Search for the cell housing the specified text and yield its (x, y) center coordinate. 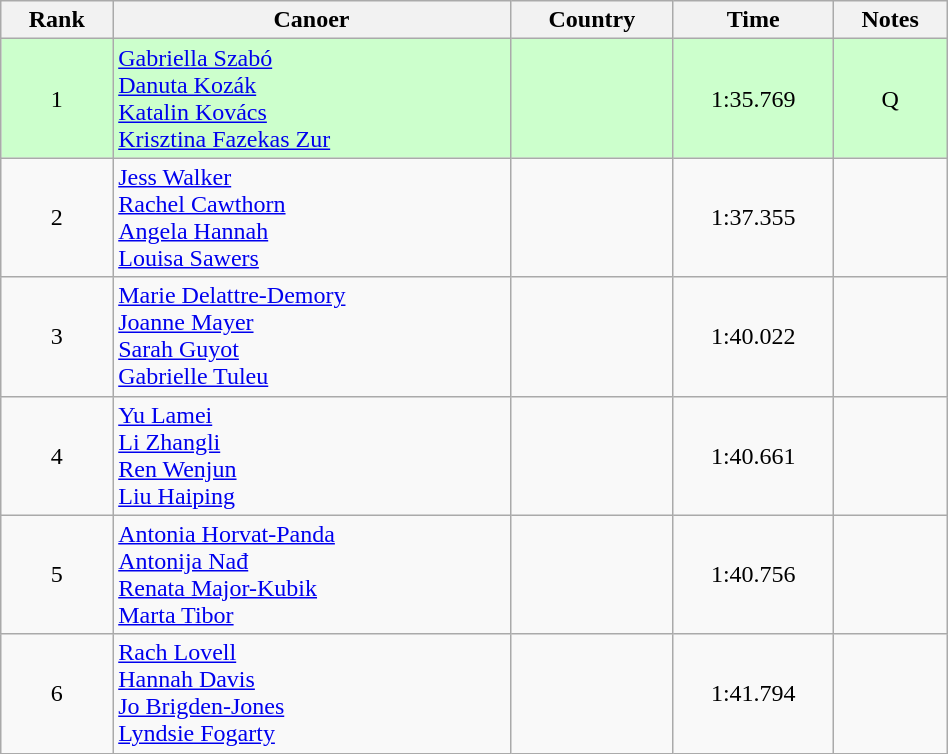
Rach LovellHannah DavisJo Brigden-JonesLyndsie Fogarty (312, 694)
5 (57, 574)
1:37.355 (753, 218)
1:40.661 (753, 456)
1:40.022 (753, 336)
Time (753, 20)
Q (890, 98)
4 (57, 456)
Country (592, 20)
6 (57, 694)
Marie Delattre-DemoryJoanne MayerSarah GuyotGabrielle Tuleu (312, 336)
1:40.756 (753, 574)
Antonia Horvat-PandaAntonija NađRenata Major-KubikMarta Tibor (312, 574)
Gabriella SzabóDanuta KozákKatalin KovácsKrisztina Fazekas Zur (312, 98)
1:35.769 (753, 98)
Rank (57, 20)
3 (57, 336)
Jess WalkerRachel CawthornAngela HannahLouisa Sawers (312, 218)
1:41.794 (753, 694)
1 (57, 98)
Notes (890, 20)
Canoer (312, 20)
Yu LameiLi ZhangliRen WenjunLiu Haiping (312, 456)
2 (57, 218)
